Output the (x, y) coordinate of the center of the cell containing the given text.  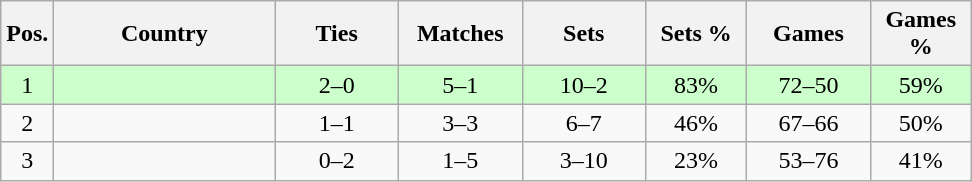
1–5 (460, 161)
10–2 (584, 85)
5–1 (460, 85)
72–50 (809, 85)
6–7 (584, 123)
Ties (337, 34)
53–76 (809, 161)
59% (920, 85)
Games % (920, 34)
3–10 (584, 161)
2–0 (337, 85)
41% (920, 161)
Sets (584, 34)
Sets % (696, 34)
1 (28, 85)
3 (28, 161)
46% (696, 123)
23% (696, 161)
83% (696, 85)
50% (920, 123)
3–3 (460, 123)
Games (809, 34)
67–66 (809, 123)
0–2 (337, 161)
2 (28, 123)
Matches (460, 34)
Pos. (28, 34)
1–1 (337, 123)
Country (164, 34)
